From the cell containing the given text, extract its center point as (x, y) coordinate. 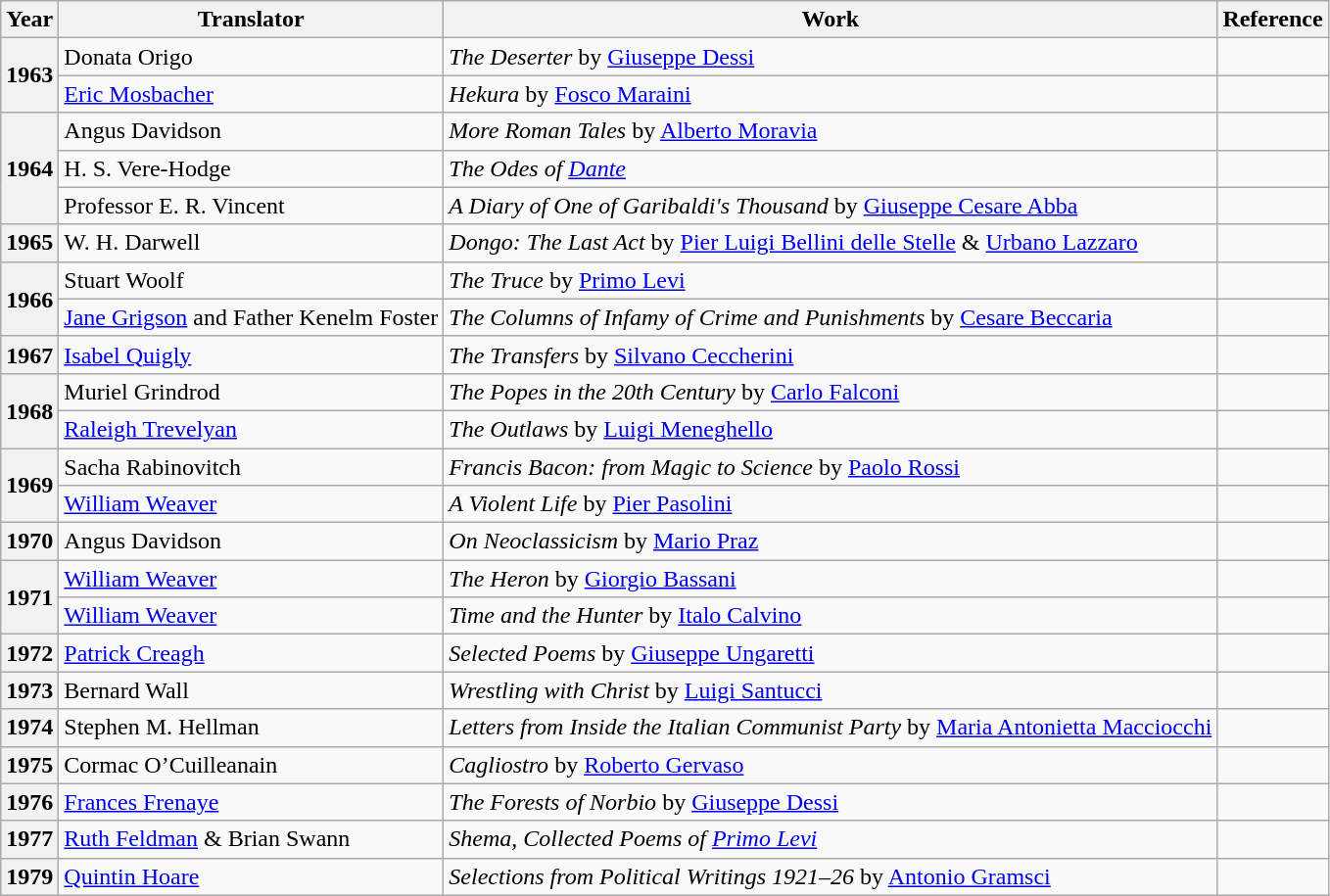
Translator (251, 20)
Eric Mosbacher (251, 94)
Year (29, 20)
Cormac O’Cuilleanain (251, 765)
1973 (29, 690)
Muriel Grindrod (251, 392)
Donata Origo (251, 57)
1975 (29, 765)
Cagliostro by Roberto Gervaso (831, 765)
Ruth Feldman & Brian Swann (251, 839)
Raleigh Trevelyan (251, 429)
More Roman Tales by Alberto Moravia (831, 131)
1971 (29, 597)
The Popes in the 20th Century by Carlo Falconi (831, 392)
1979 (29, 876)
1963 (29, 75)
The Transfers by Silvano Ceccherini (831, 354)
W. H. Darwell (251, 243)
Work (831, 20)
Patrick Creagh (251, 653)
Jane Grigson and Father Kenelm Foster (251, 317)
Professor E. R. Vincent (251, 206)
The Columns of Infamy of Crime and Punishments by Cesare Beccaria (831, 317)
Quintin Hoare (251, 876)
The Odes of Dante (831, 168)
1970 (29, 542)
The Outlaws by Luigi Meneghello (831, 429)
Selections from Political Writings 1921–26 by Antonio Gramsci (831, 876)
1969 (29, 486)
The Deserter by Giuseppe Dessi (831, 57)
On Neoclassicism by Mario Praz (831, 542)
A Violent Life by Pier Pasolini (831, 504)
H. S. Vere-Hodge (251, 168)
Dongo: The Last Act by Pier Luigi Bellini delle Stelle & Urbano Lazzaro (831, 243)
Frances Frenaye (251, 802)
A Diary of One of Garibaldi's Thousand by Giuseppe Cesare Abba (831, 206)
1976 (29, 802)
Time and the Hunter by Italo Calvino (831, 616)
Francis Bacon: from Magic to Science by Paolo Rossi (831, 467)
1964 (29, 168)
Stuart Woolf (251, 280)
Stephen M. Hellman (251, 728)
1972 (29, 653)
The Forests of Norbio by Giuseppe Dessi (831, 802)
1966 (29, 299)
1967 (29, 354)
Shema, Collected Poems of Primo Levi (831, 839)
The Truce by Primo Levi (831, 280)
Letters from Inside the Italian Communist Party by Maria Antonietta Macciocchi (831, 728)
Selected Poems by Giuseppe Ungaretti (831, 653)
Sacha Rabinovitch (251, 467)
Reference (1273, 20)
1977 (29, 839)
Isabel Quigly (251, 354)
Hekura by Fosco Maraini (831, 94)
Bernard Wall (251, 690)
1965 (29, 243)
1974 (29, 728)
The Heron by Giorgio Bassani (831, 579)
1968 (29, 410)
Wrestling with Christ by Luigi Santucci (831, 690)
